For the text-containing cell, return its midpoint in [x, y] coordinate format. 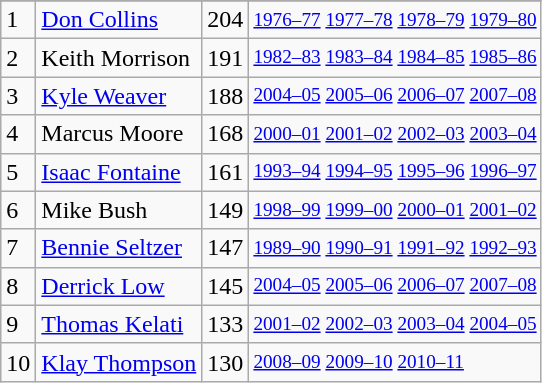
2008–09 2009–10 2010–11 [395, 362]
1993–94 1994–95 1995–96 1996–97 [395, 172]
168 [226, 134]
130 [226, 362]
1976–77 1977–78 1978–79 1979–80 [395, 20]
Don Collins [119, 20]
1998–99 1999–00 2000–01 2001–02 [395, 210]
145 [226, 286]
4 [18, 134]
191 [226, 58]
Bennie Seltzer [119, 248]
149 [226, 210]
1 [18, 20]
2000–01 2001–02 2002–03 2003–04 [395, 134]
133 [226, 324]
9 [18, 324]
2 [18, 58]
Keith Morrison [119, 58]
161 [226, 172]
204 [226, 20]
Mike Bush [119, 210]
6 [18, 210]
1989–90 1990–91 1991–92 1992–93 [395, 248]
Marcus Moore [119, 134]
Kyle Weaver [119, 96]
10 [18, 362]
Klay Thompson [119, 362]
188 [226, 96]
Isaac Fontaine [119, 172]
2001–02 2002–03 2003–04 2004–05 [395, 324]
7 [18, 248]
3 [18, 96]
1982–83 1983–84 1984–85 1985–86 [395, 58]
147 [226, 248]
8 [18, 286]
Derrick Low [119, 286]
5 [18, 172]
Thomas Kelati [119, 324]
